Find where the given text appears and provide that cell's center as [x, y] coordinate. 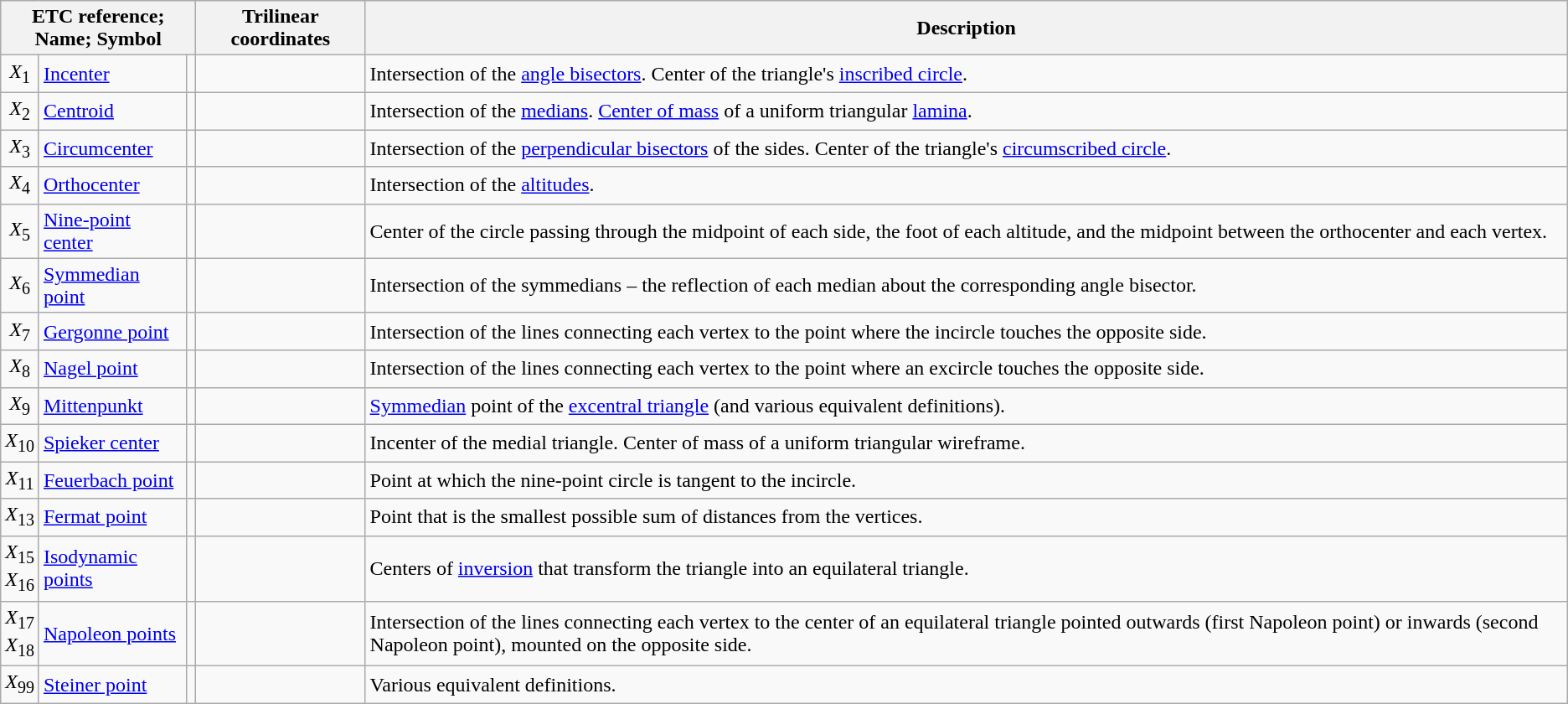
Point at which the nine-point circle is tangent to the incircle. [967, 480]
Symmedian point of the excentral triangle (and various equivalent definitions). [967, 406]
Nagel point [112, 369]
Intersection of the angle bisectors. Center of the triangle's inscribed circle. [967, 74]
Gergonne point [112, 331]
Feuerbach point [112, 480]
Various equivalent definitions. [967, 685]
X4 [20, 185]
Intersection of the symmedians – the reflection of each median about the corresponding angle bisector. [967, 285]
Napoleon points [112, 634]
X1 [20, 74]
X15X16 [20, 568]
Description [967, 28]
Intersection of the perpendicular bisectors of the sides. Center of the triangle's circumscribed circle. [967, 148]
X99 [20, 685]
Centroid [112, 111]
Trilinear coordinates [281, 28]
Orthocenter [112, 185]
Point that is the smallest possible sum of distances from the vertices. [967, 517]
Isodynamic points [112, 568]
Intersection of the altitudes. [967, 185]
Incenter of the medial triangle. Center of mass of a uniform triangular wireframe. [967, 443]
Center of the circle passing through the midpoint of each side, the foot of each altitude, and the midpoint between the orthocenter and each vertex. [967, 231]
Centers of inversion that transform the triangle into an equilateral triangle. [967, 568]
X13 [20, 517]
X8 [20, 369]
Incenter [112, 74]
X9 [20, 406]
Spieker center [112, 443]
Fermat point [112, 517]
X2 [20, 111]
Circumcenter [112, 148]
Intersection of the medians. Center of mass of a uniform triangular lamina. [967, 111]
X17X18 [20, 634]
X7 [20, 331]
Nine-point center [112, 231]
ETC reference; Name; Symbol [99, 28]
X3 [20, 148]
Intersection of the lines connecting each vertex to the point where an excircle touches the opposite side. [967, 369]
X6 [20, 285]
X11 [20, 480]
Intersection of the lines connecting each vertex to the point where the incircle touches the opposite side. [967, 331]
X10 [20, 443]
Symmedian point [112, 285]
Steiner point [112, 685]
X5 [20, 231]
Mittenpunkt [112, 406]
